Extract the (x, y) coordinate from the center of the cell holding the provided text.  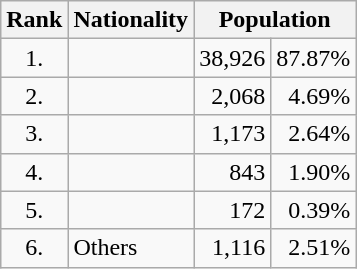
172 (232, 210)
6. (34, 248)
2.51% (314, 248)
1,116 (232, 248)
843 (232, 172)
3. (34, 134)
2.64% (314, 134)
2,068 (232, 96)
4. (34, 172)
Population (275, 20)
1.90% (314, 172)
4.69% (314, 96)
1. (34, 58)
Nationality (131, 20)
2. (34, 96)
Rank (34, 20)
1,173 (232, 134)
0.39% (314, 210)
5. (34, 210)
38,926 (232, 58)
Others (131, 248)
87.87% (314, 58)
